Scan for the cell matching the given text and deliver its [x, y] coordinate at center. 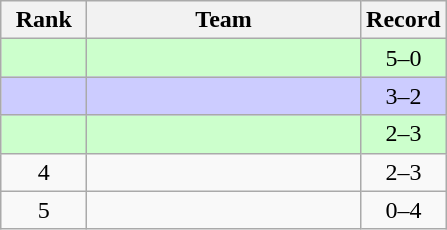
Record [403, 20]
0–4 [403, 210]
Team [224, 20]
5–0 [403, 58]
3–2 [403, 96]
4 [44, 172]
Rank [44, 20]
5 [44, 210]
